Find where the given text appears and provide that cell's center as (X, Y) coordinate. 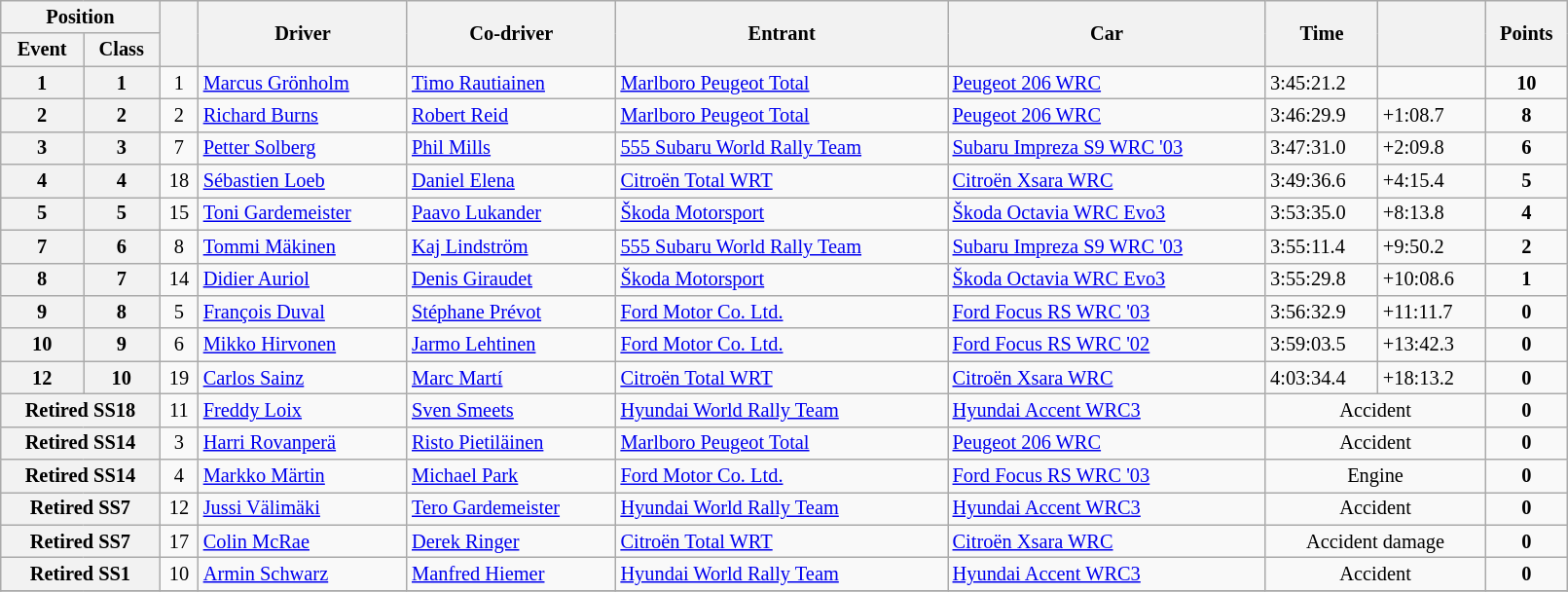
Timo Rautiainen (511, 83)
Retired SS18 (80, 410)
3:59:03.5 (1322, 345)
Retired SS1 (80, 573)
Manfred Hiemer (511, 573)
Sven Smeets (511, 410)
Denis Giraudet (511, 279)
Entrant (783, 33)
17 (179, 541)
Risto Pietiläinen (511, 443)
Armin Schwarz (303, 573)
Harri Rovanperä (303, 443)
3:47:31.0 (1322, 148)
Robert Reid (511, 115)
+1:08.7 (1432, 115)
Points (1526, 33)
Event (43, 50)
Markko Märtin (303, 476)
Tommi Mäkinen (303, 246)
3:46:29.9 (1322, 115)
3:49:36.6 (1322, 181)
Carlos Sainz (303, 378)
3:45:21.2 (1322, 83)
Stéphane Prévot (511, 312)
Paavo Lukander (511, 213)
Kaj Lindström (511, 246)
+11:11.7 (1432, 312)
Car (1108, 33)
3:56:32.9 (1322, 312)
Richard Burns (303, 115)
Accident damage (1375, 541)
15 (179, 213)
+9:50.2 (1432, 246)
Toni Gardemeister (303, 213)
19 (179, 378)
Daniel Elena (511, 181)
+8:13.8 (1432, 213)
Class (122, 50)
Derek Ringer (511, 541)
Michael Park (511, 476)
+18:13.2 (1432, 378)
18 (179, 181)
4:03:34.4 (1322, 378)
Colin McRae (303, 541)
Petter Solberg (303, 148)
+2:09.8 (1432, 148)
Marcus Grönholm (303, 83)
14 (179, 279)
Jarmo Lehtinen (511, 345)
11 (179, 410)
3:53:35.0 (1322, 213)
Driver (303, 33)
Phil Mills (511, 148)
Tero Gardemeister (511, 508)
Co-driver (511, 33)
Mikko Hirvonen (303, 345)
Time (1322, 33)
+4:15.4 (1432, 181)
François Duval (303, 312)
+13:42.3 (1432, 345)
Ford Focus RS WRC '02 (1108, 345)
Jussi Välimäki (303, 508)
Engine (1375, 476)
Didier Auriol (303, 279)
3:55:11.4 (1322, 246)
3:55:29.8 (1322, 279)
Marc Martí (511, 378)
Position (80, 17)
Freddy Loix (303, 410)
+10:08.6 (1432, 279)
Sébastien Loeb (303, 181)
